Determine the (X, Y) coordinate at the center of the cell enclosing the given text.  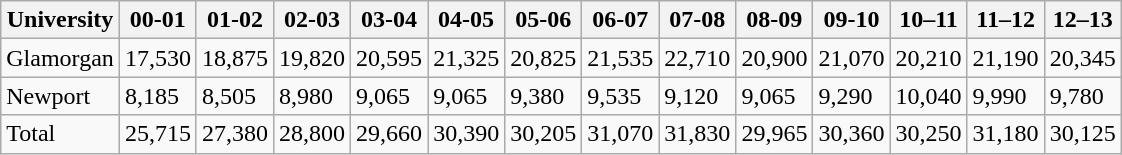
02-03 (312, 20)
29,660 (390, 134)
Total (60, 134)
20,900 (774, 58)
19,820 (312, 58)
20,210 (928, 58)
30,125 (1082, 134)
30,390 (466, 134)
9,120 (698, 96)
07-08 (698, 20)
8,505 (234, 96)
18,875 (234, 58)
30,250 (928, 134)
30,360 (852, 134)
20,825 (544, 58)
21,325 (466, 58)
28,800 (312, 134)
8,185 (158, 96)
9,380 (544, 96)
21,070 (852, 58)
03-04 (390, 20)
21,190 (1006, 58)
9,290 (852, 96)
27,380 (234, 134)
17,530 (158, 58)
20,345 (1082, 58)
10–11 (928, 20)
20,595 (390, 58)
11–12 (1006, 20)
21,535 (620, 58)
25,715 (158, 134)
31,180 (1006, 134)
05-06 (544, 20)
31,070 (620, 134)
Newport (60, 96)
29,965 (774, 134)
9,990 (1006, 96)
30,205 (544, 134)
University (60, 20)
01-02 (234, 20)
9,535 (620, 96)
31,830 (698, 134)
09-10 (852, 20)
10,040 (928, 96)
08-09 (774, 20)
8,980 (312, 96)
12–13 (1082, 20)
22,710 (698, 58)
Glamorgan (60, 58)
06-07 (620, 20)
00-01 (158, 20)
04-05 (466, 20)
9,780 (1082, 96)
